Scan for the cell matching the given text and deliver its [X, Y] coordinate at center. 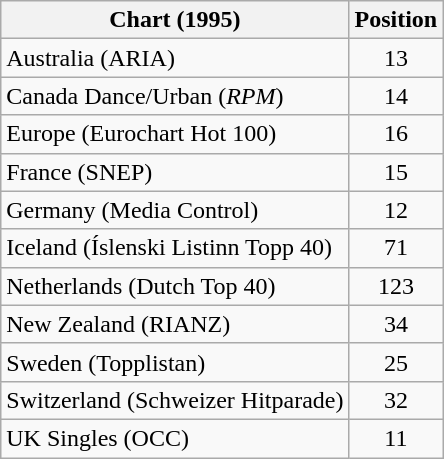
Europe (Eurochart Hot 100) [175, 134]
New Zealand (RIANZ) [175, 324]
25 [396, 362]
123 [396, 286]
France (SNEP) [175, 172]
15 [396, 172]
Germany (Media Control) [175, 210]
12 [396, 210]
14 [396, 96]
11 [396, 438]
32 [396, 400]
Sweden (Topplistan) [175, 362]
16 [396, 134]
UK Singles (OCC) [175, 438]
Canada Dance/Urban (RPM) [175, 96]
13 [396, 58]
Australia (ARIA) [175, 58]
Netherlands (Dutch Top 40) [175, 286]
71 [396, 248]
Iceland (Íslenski Listinn Topp 40) [175, 248]
34 [396, 324]
Position [396, 20]
Chart (1995) [175, 20]
Switzerland (Schweizer Hitparade) [175, 400]
